For the text-containing cell, return its midpoint in [X, Y] coordinate format. 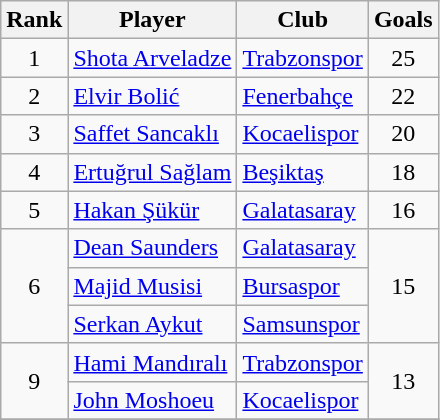
15 [403, 286]
Bursaspor [303, 286]
2 [34, 96]
John Moshoeu [152, 400]
Serkan Aykut [152, 324]
13 [403, 381]
Player [152, 20]
3 [34, 134]
Club [303, 20]
Fenerbahçe [303, 96]
22 [403, 96]
Majid Musisi [152, 286]
Hakan Şükür [152, 210]
Saffet Sancaklı [152, 134]
Samsunspor [303, 324]
Goals [403, 20]
Beşiktaş [303, 172]
5 [34, 210]
16 [403, 210]
6 [34, 286]
Elvir Bolić [152, 96]
Dean Saunders [152, 248]
Shota Arveladze [152, 58]
18 [403, 172]
20 [403, 134]
9 [34, 381]
Ertuğrul Sağlam [152, 172]
25 [403, 58]
4 [34, 172]
Rank [34, 20]
Hami Mandıralı [152, 362]
1 [34, 58]
